Return (x, y) of the center of cell containing provided text 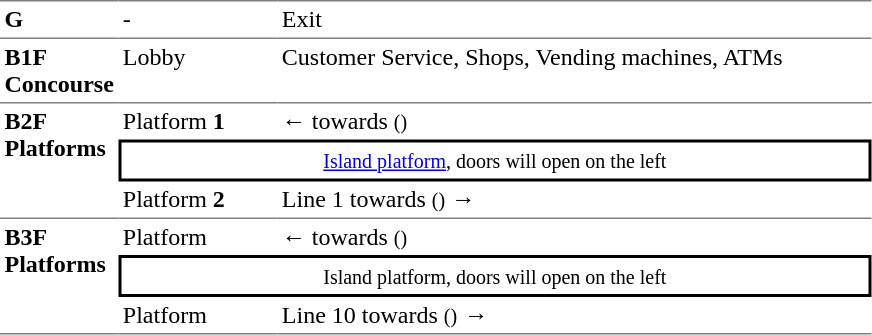
B1FConcourse (59, 71)
Exit (574, 19)
Lobby (198, 71)
B3FPlatforms (59, 277)
B2FPlatforms (59, 162)
- (198, 19)
Platform 2 (198, 201)
Customer Service, Shops, Vending machines, ATMs (574, 71)
Line 1 towards () → (574, 201)
G (59, 19)
Platform 1 (198, 122)
Line 10 towards () → (574, 316)
